Provide the [x, y] coordinate of the cell's center where the given text is located.  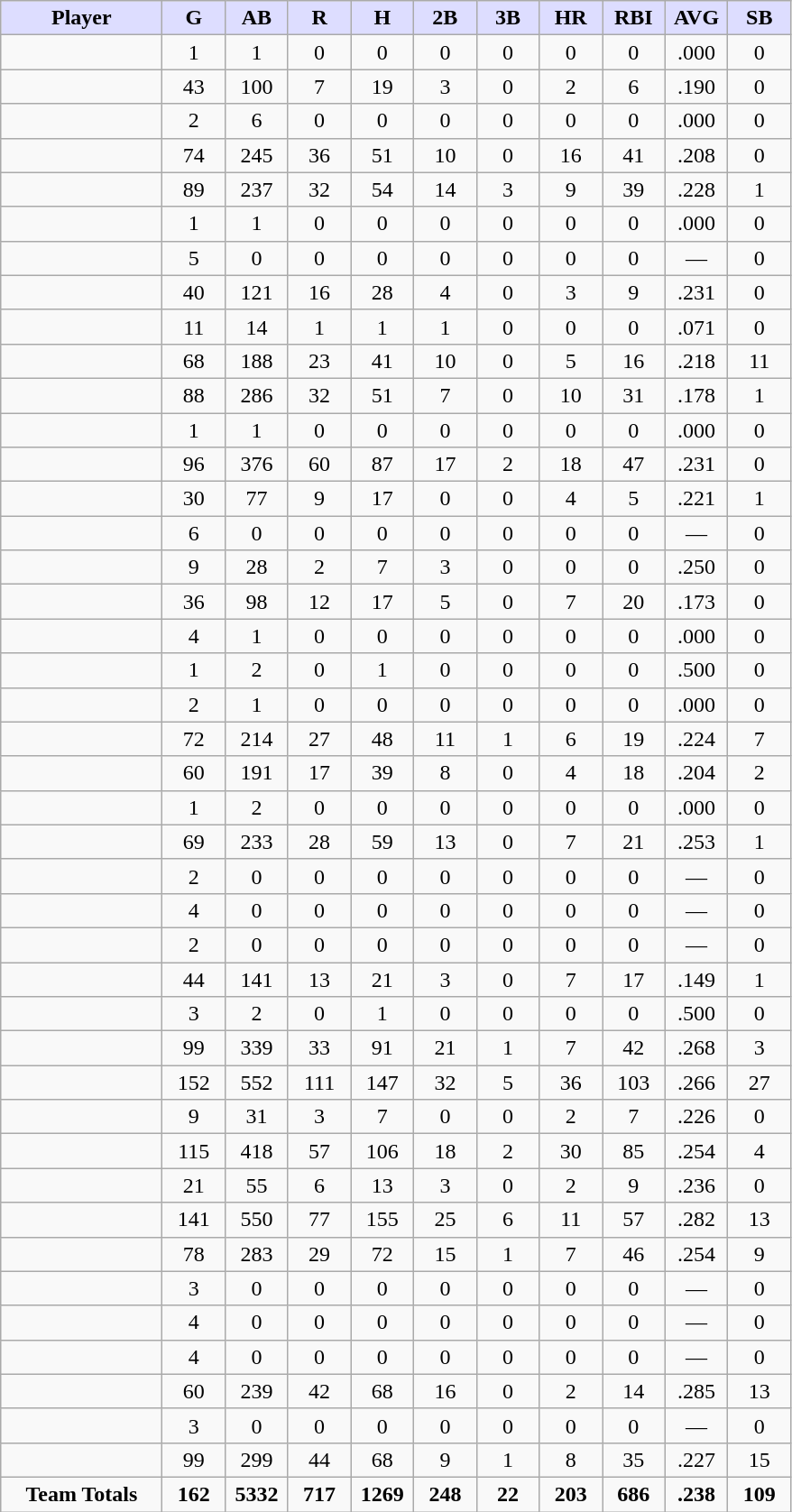
248 [446, 1494]
87 [382, 465]
115 [194, 1151]
SB [760, 18]
5332 [257, 1494]
147 [382, 1083]
418 [257, 1151]
33 [319, 1048]
89 [194, 189]
203 [571, 1494]
233 [257, 842]
286 [257, 395]
H [382, 18]
.221 [696, 499]
HR [571, 18]
35 [634, 1460]
74 [194, 155]
245 [257, 155]
.250 [696, 567]
22 [508, 1494]
152 [194, 1083]
23 [319, 361]
.071 [696, 327]
43 [194, 87]
RBI [634, 18]
G [194, 18]
55 [257, 1185]
552 [257, 1083]
237 [257, 189]
.149 [696, 979]
88 [194, 395]
.208 [696, 155]
162 [194, 1494]
106 [382, 1151]
25 [446, 1220]
299 [257, 1460]
48 [382, 739]
.285 [696, 1391]
.204 [696, 773]
98 [257, 602]
.253 [696, 842]
.266 [696, 1083]
96 [194, 465]
47 [634, 465]
.224 [696, 739]
59 [382, 842]
46 [634, 1254]
686 [634, 1494]
339 [257, 1048]
.268 [696, 1048]
.228 [696, 189]
R [319, 18]
.227 [696, 1460]
121 [257, 292]
.190 [696, 87]
.238 [696, 1494]
54 [382, 189]
103 [634, 1083]
69 [194, 842]
109 [760, 1494]
.173 [696, 602]
3B [508, 18]
.282 [696, 1220]
717 [319, 1494]
376 [257, 465]
AVG [696, 18]
.218 [696, 361]
.178 [696, 395]
191 [257, 773]
91 [382, 1048]
Team Totals [81, 1494]
.226 [696, 1117]
111 [319, 1083]
85 [634, 1151]
283 [257, 1254]
Player [81, 18]
100 [257, 87]
550 [257, 1220]
78 [194, 1254]
12 [319, 602]
AB [257, 18]
.236 [696, 1185]
155 [382, 1220]
20 [634, 602]
239 [257, 1391]
2B [446, 18]
188 [257, 361]
40 [194, 292]
214 [257, 739]
1269 [382, 1494]
29 [319, 1254]
